Identify which cell holds the provided text, then report its (X, Y) central coordinate. 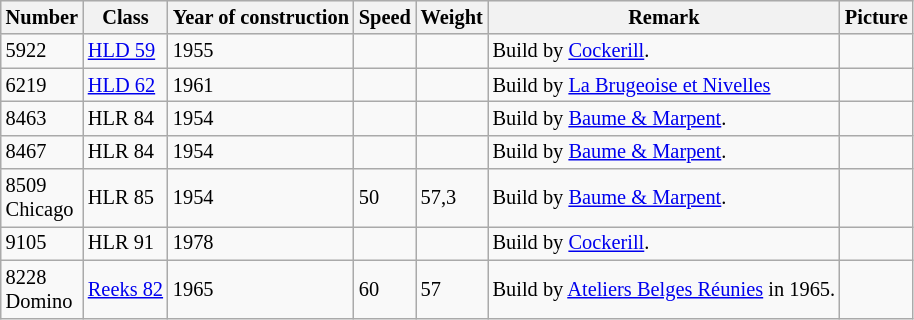
Build by La Brugeoise et Nivelles (664, 85)
HLD 59 (126, 51)
Weight (452, 17)
50 (385, 198)
8463 (42, 118)
1965 (261, 289)
Number (42, 17)
Year of construction (261, 17)
8467 (42, 152)
Speed (385, 17)
Build by Ateliers Belges Réunies in 1965. (664, 289)
57,3 (452, 198)
HLR 91 (126, 243)
5922 (42, 51)
8509Chicago (42, 198)
8228Domino (42, 289)
9105 (42, 243)
60 (385, 289)
6219 (42, 85)
Class (126, 17)
Picture (876, 17)
Reeks 82 (126, 289)
1978 (261, 243)
1961 (261, 85)
57 (452, 289)
1955 (261, 51)
HLR 85 (126, 198)
HLD 62 (126, 85)
Remark (664, 17)
